Search for the cell housing the specified text and yield its (X, Y) center coordinate. 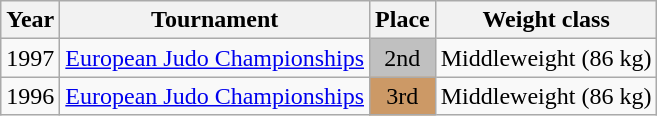
1996 (30, 96)
2nd (403, 58)
Year (30, 20)
1997 (30, 58)
Place (403, 20)
3rd (403, 96)
Weight class (546, 20)
Tournament (215, 20)
